For the text-containing cell, return its midpoint in (X, Y) coordinate format. 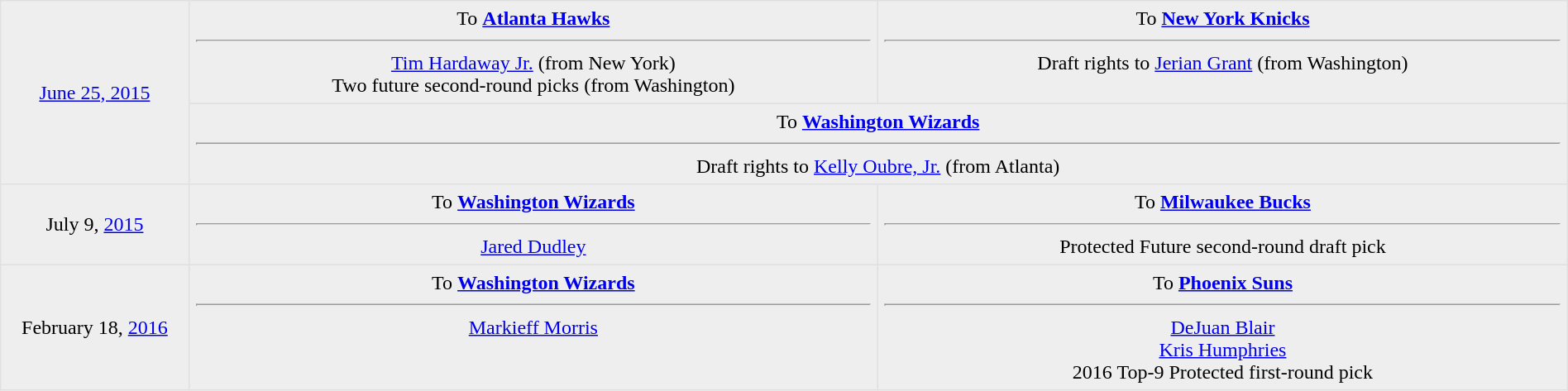
June 25, 2015 (94, 93)
To Washington WizardsDraft rights to Kelly Oubre, Jr. (from Atlanta) (878, 144)
To Washington Wizards Jared Dudley (533, 225)
To Milwaukee Bucks Protected Future second-round draft pick (1223, 225)
July 9, 2015 (94, 225)
To Washington Wizards Markieff Morris (533, 327)
February 18, 2016 (94, 327)
To Phoenix Suns DeJuan BlairKris Humphries2016 Top-9 Protected first-round pick (1223, 327)
To Atlanta HawksTim Hardaway Jr. (from New York)Two future second-round picks (from Washington) (533, 52)
To New York KnicksDraft rights to Jerian Grant (from Washington) (1223, 52)
